Find where the given text appears and provide that cell's center as (X, Y) coordinate. 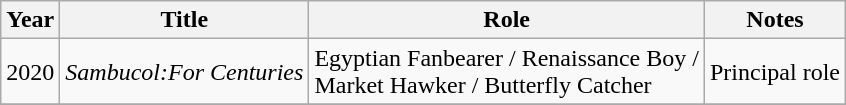
Notes (774, 20)
Sambucol:For Centuries (184, 72)
Egyptian Fanbearer / Renaissance Boy /Market Hawker / Butterfly Catcher (507, 72)
Year (30, 20)
Role (507, 20)
Principal role (774, 72)
Title (184, 20)
2020 (30, 72)
